Capture the cell that displays the provided text and extract its (x, y) central coordinate. 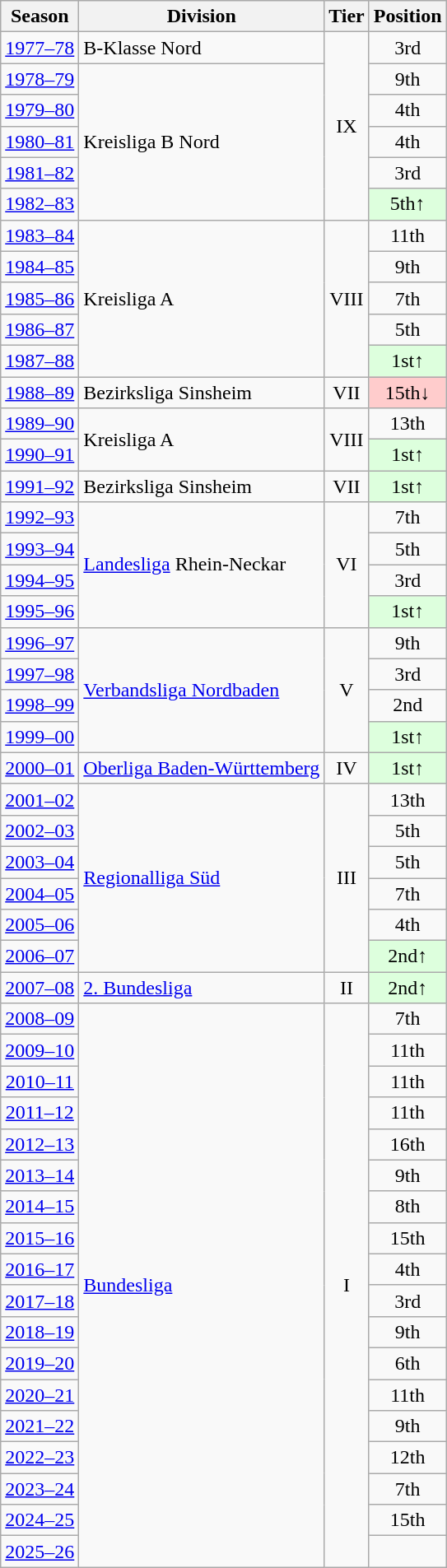
2002–03 (40, 831)
2014–15 (40, 1207)
2017–18 (40, 1300)
2. Bundesliga (202, 988)
1998–99 (40, 705)
2011–12 (40, 1113)
Oberliga Baden-Württemberg (202, 768)
8th (407, 1207)
2007–08 (40, 988)
1980–81 (40, 142)
Regionalliga Süd (202, 877)
12th (407, 1458)
IV (347, 768)
Position (407, 16)
1989–90 (40, 424)
1983–84 (40, 235)
2019–20 (40, 1363)
Verbandsliga Nordbaden (202, 690)
Season (40, 16)
IX (347, 126)
1984–85 (40, 267)
2nd (407, 705)
1991–92 (40, 486)
16th (407, 1144)
2012–13 (40, 1144)
1979–80 (40, 110)
2021–22 (40, 1426)
Tier (347, 16)
Bundesliga (202, 1286)
2015–16 (40, 1238)
1990–91 (40, 455)
I (347, 1286)
2010–11 (40, 1082)
2001–02 (40, 799)
2005–06 (40, 925)
B-Klasse Nord (202, 48)
2018–19 (40, 1332)
2009–10 (40, 1050)
2008–09 (40, 1019)
1995–96 (40, 612)
V (347, 690)
1978–79 (40, 79)
2023–24 (40, 1489)
2022–23 (40, 1458)
II (347, 988)
Landesliga Rhein-Neckar (202, 565)
1985–86 (40, 298)
Kreisliga B Nord (202, 142)
III (347, 877)
1988–89 (40, 393)
1986–87 (40, 329)
1987–88 (40, 361)
1982–83 (40, 204)
2004–05 (40, 893)
2020–21 (40, 1395)
1993–94 (40, 549)
2024–25 (40, 1520)
2016–17 (40, 1269)
2013–14 (40, 1175)
2025–26 (40, 1552)
2003–04 (40, 862)
Division (202, 16)
15th↓ (407, 393)
1981–82 (40, 173)
1997–98 (40, 674)
1994–95 (40, 580)
1977–78 (40, 48)
5th↑ (407, 204)
1999–00 (40, 737)
1996–97 (40, 643)
6th (407, 1363)
2006–07 (40, 956)
2000–01 (40, 768)
VI (347, 565)
1992–93 (40, 518)
